Locate the cell with the specified text and output its (X, Y) center coordinate. 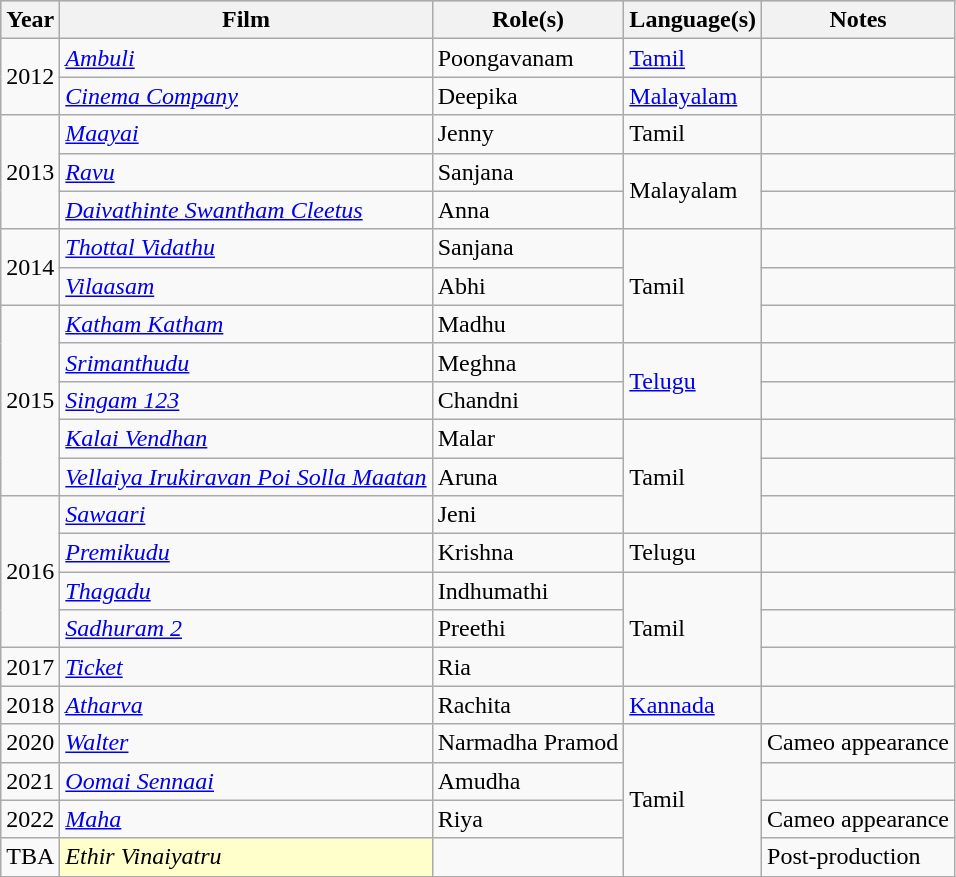
Kannada (693, 705)
Walter (246, 743)
2022 (30, 819)
Notes (858, 20)
Role(s) (528, 20)
2016 (30, 572)
Vellaiya Irukiravan Poi Solla Maatan (246, 477)
Thagadu (246, 591)
Cinema Company (246, 96)
Ambuli (246, 58)
Ticket (246, 667)
Malar (528, 438)
Madhu (528, 324)
2021 (30, 781)
Riya (528, 819)
Poongavanam (528, 58)
2018 (30, 705)
Jeni (528, 515)
Ria (528, 667)
Kalai Vendhan (246, 438)
2013 (30, 172)
Maayai (246, 134)
Vilaasam (246, 286)
Oomai Sennaai (246, 781)
Narmadha Pramod (528, 743)
Deepika (528, 96)
Preethi (528, 629)
Anna (528, 210)
Srimanthudu (246, 362)
Sawaari (246, 515)
Daivathinte Swantham Cleetus (246, 210)
Premikudu (246, 553)
Language(s) (693, 20)
TBA (30, 857)
Abhi (528, 286)
Film (246, 20)
Chandni (528, 400)
Atharva (246, 705)
Year (30, 20)
Singam 123 (246, 400)
Meghna (528, 362)
Thottal Vidathu (246, 248)
Katham Katham (246, 324)
2017 (30, 667)
Amudha (528, 781)
Indhumathi (528, 591)
Maha (246, 819)
Ethir Vinaiyatru (246, 857)
Sadhuram 2 (246, 629)
2012 (30, 77)
2014 (30, 267)
Krishna (528, 553)
Jenny (528, 134)
Rachita (528, 705)
2020 (30, 743)
2015 (30, 400)
Ravu (246, 172)
Aruna (528, 477)
Post-production (858, 857)
